Return the (x, y) coordinate for the center point of the cell that contains the specified text.  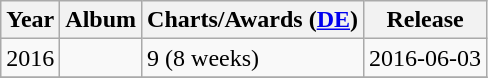
2016 (30, 58)
Charts/Awards (DE) (253, 20)
Release (426, 20)
9 (8 weeks) (253, 58)
Album (101, 20)
Year (30, 20)
2016-06-03 (426, 58)
